For the text-containing cell, return its midpoint in [x, y] coordinate format. 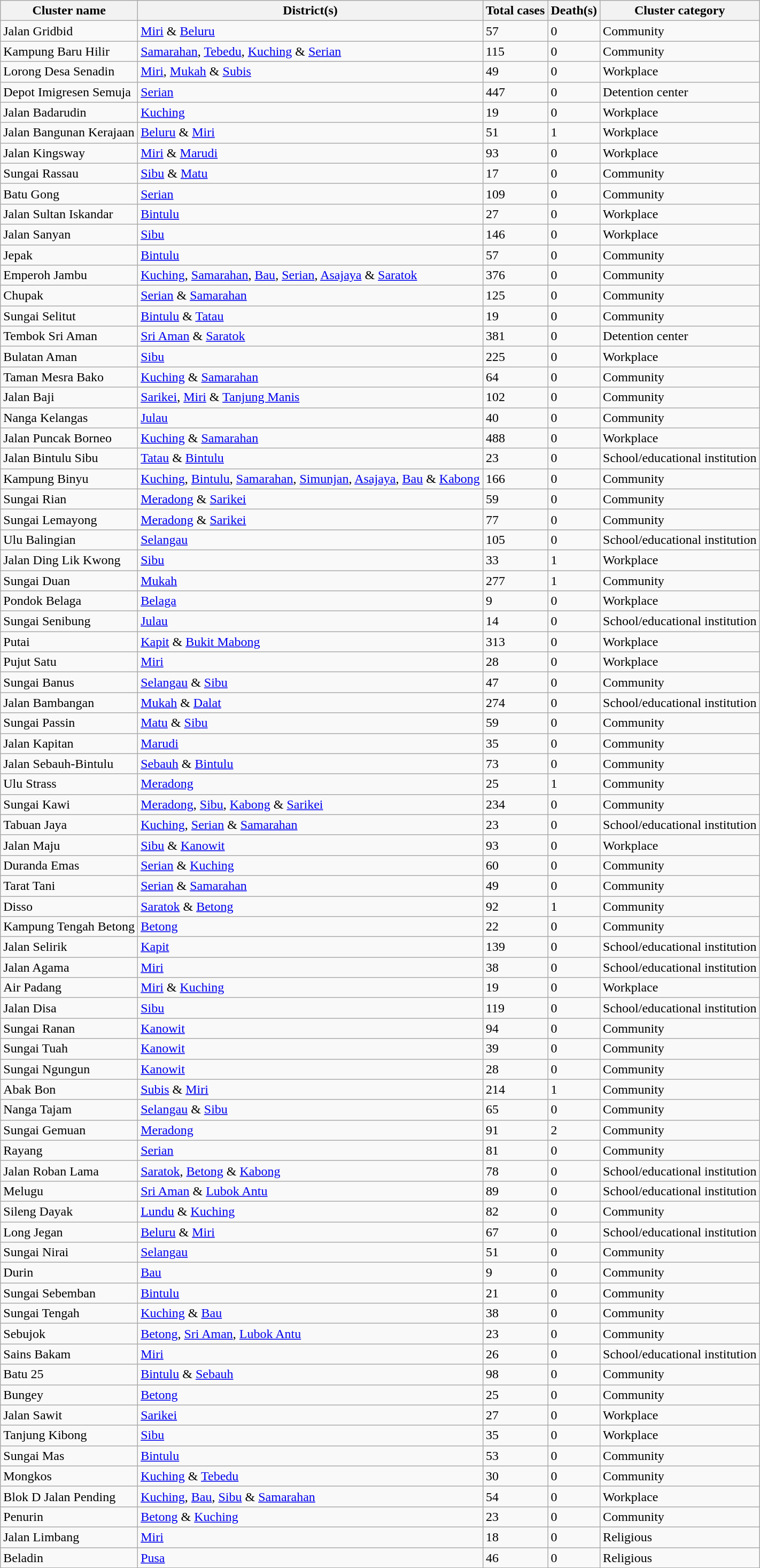
488 [515, 438]
Miri & Beluru [311, 31]
Kapit & Bukit Mabong [311, 642]
Bungey [69, 1395]
Abak Bon [69, 1089]
91 [515, 1130]
Jalan Agama [69, 967]
Kuching & Tebedu [311, 1476]
Sungai Rian [69, 499]
Cluster category [680, 11]
30 [515, 1476]
Kuching, Bau, Sibu & Samarahan [311, 1496]
Melugu [69, 1191]
Sibu & Matu [311, 173]
82 [515, 1211]
313 [515, 642]
Jalan Limbang [69, 1537]
Putai [69, 642]
Ulu Balingian [69, 540]
Sungai Ranan [69, 1028]
447 [515, 92]
2 [574, 1130]
166 [515, 479]
Jepak [69, 255]
146 [515, 234]
22 [515, 927]
Marudi [311, 743]
Jalan Bangunan Kerajaan [69, 133]
Jalan Bambangan [69, 703]
98 [515, 1374]
Sungai Rassau [69, 173]
Pujut Satu [69, 662]
Subis & Miri [311, 1089]
Kampung Tengah Betong [69, 927]
14 [515, 621]
Batu 25 [69, 1374]
274 [515, 703]
225 [515, 357]
Cluster name [69, 11]
Jalan Roban Lama [69, 1171]
Jalan Disa [69, 1008]
Kampung Binyu [69, 479]
47 [515, 682]
Taman Mesra Bako [69, 377]
78 [515, 1171]
234 [515, 804]
Tanjung Kibong [69, 1435]
Mongkos [69, 1476]
Jalan Bintulu Sibu [69, 458]
Chupak [69, 296]
39 [515, 1049]
Mukah [311, 580]
Serian & Kuching [311, 865]
26 [515, 1354]
Saratok & Betong [311, 906]
Batu Gong [69, 194]
Kuching, Serian & Samarahan [311, 825]
Jalan Kingsway [69, 153]
Tabuan Jaya [69, 825]
53 [515, 1456]
Jalan Maju [69, 845]
33 [515, 560]
Tembok Sri Aman [69, 336]
Matu & Sibu [311, 723]
Pondok Belaga [69, 601]
Sungai Ngungun [69, 1069]
Air Padang [69, 988]
Sungai Sebemban [69, 1293]
Jalan Sultan Iskandar [69, 214]
Kuching, Bintulu, Samarahan, Simunjan, Asajaya, Bau & Kabong [311, 479]
Miri & Kuching [311, 988]
Lorong Desa Senadin [69, 72]
Kampung Baru Hilir [69, 51]
Duranda Emas [69, 865]
Jalan Gridbid [69, 31]
81 [515, 1150]
64 [515, 377]
Jalan Badarudin [69, 112]
Blok D Jalan Pending [69, 1496]
125 [515, 296]
119 [515, 1008]
67 [515, 1232]
Kapit [311, 947]
Sri Aman & Saratok [311, 336]
Sarikei, Miri & Tanjung Manis [311, 397]
Sains Bakam [69, 1354]
Sungai Nirai [69, 1252]
54 [515, 1496]
Jalan Selirik [69, 947]
Kuching, Samarahan, Bau, Serian, Asajaya & Saratok [311, 275]
277 [515, 580]
Betong, Sri Aman, Lubok Antu [311, 1334]
Sungai Tuah [69, 1049]
Sungai Duan [69, 580]
40 [515, 418]
Kuching & Bau [311, 1313]
Disso [69, 906]
Belaga [311, 601]
Meradong, Sibu, Kabong & Sarikei [311, 804]
Sungai Lemayong [69, 519]
Sebauh & Bintulu [311, 764]
376 [515, 275]
Miri, Mukah & Subis [311, 72]
18 [515, 1537]
Rayang [69, 1150]
Bulatan Aman [69, 357]
Nanga Tajam [69, 1110]
Sungai Selitut [69, 316]
139 [515, 947]
Sebujok [69, 1334]
Ulu Strass [69, 784]
Bau [311, 1273]
46 [515, 1558]
Jalan Ding Lik Kwong [69, 560]
60 [515, 865]
Jalan Sebauh-Bintulu [69, 764]
Miri & Marudi [311, 153]
Sungai Kawi [69, 804]
214 [515, 1089]
Sungai Banus [69, 682]
Sri Aman & Lubok Antu [311, 1191]
Sungai Tengah [69, 1313]
Bintulu & Sebauh [311, 1374]
Sungai Gemuan [69, 1130]
Penurin [69, 1517]
Samarahan, Tebedu, Kuching & Serian [311, 51]
381 [515, 336]
Total cases [515, 11]
Tarat Tani [69, 886]
Kuching [311, 112]
Mukah & Dalat [311, 703]
Sileng Dayak [69, 1211]
73 [515, 764]
Jalan Sawit [69, 1415]
Jalan Puncak Borneo [69, 438]
Nanga Kelangas [69, 418]
Jalan Sanyan [69, 234]
Saratok, Betong & Kabong [311, 1171]
Sungai Senibung [69, 621]
Bintulu & Tatau [311, 316]
Death(s) [574, 11]
Sungai Passin [69, 723]
65 [515, 1110]
89 [515, 1191]
Betong & Kuching [311, 1517]
Depot Imigresen Semuja [69, 92]
Sungai Mas [69, 1456]
Pusa [311, 1558]
Beladin [69, 1558]
Sibu & Kanowit [311, 845]
Jalan Baji [69, 397]
92 [515, 906]
Sarikei [311, 1415]
District(s) [311, 11]
77 [515, 519]
115 [515, 51]
105 [515, 540]
Tatau & Bintulu [311, 458]
Jalan Kapitan [69, 743]
109 [515, 194]
Emperoh Jambu [69, 275]
94 [515, 1028]
17 [515, 173]
Long Jegan [69, 1232]
Lundu & Kuching [311, 1211]
21 [515, 1293]
102 [515, 397]
Durin [69, 1273]
